Identify which cell holds the provided text, then report its (x, y) central coordinate. 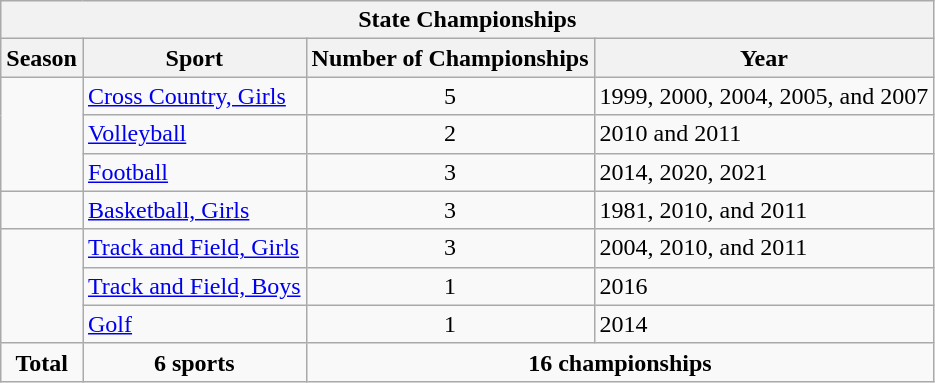
Golf (194, 324)
Cross Country, Girls (194, 96)
Number of Championships (450, 58)
6 sports (194, 362)
2014 (764, 324)
2010 and 2011 (764, 134)
Track and Field, Boys (194, 286)
1999, 2000, 2004, 2005, and 2007 (764, 96)
Season (42, 58)
1981, 2010, and 2011 (764, 210)
2004, 2010, and 2011 (764, 248)
State Championships (468, 20)
2014, 2020, 2021 (764, 172)
Total (42, 362)
Track and Field, Girls (194, 248)
5 (450, 96)
Football (194, 172)
2 (450, 134)
Volleyball (194, 134)
Basketball, Girls (194, 210)
16 championships (620, 362)
2016 (764, 286)
Year (764, 58)
Sport (194, 58)
